Identify which cell holds the provided text, then report its [X, Y] central coordinate. 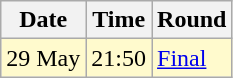
21:50 [119, 58]
Time [119, 20]
Final [192, 58]
Round [192, 20]
Date [44, 20]
29 May [44, 58]
